Return [x, y] of the center of cell containing provided text 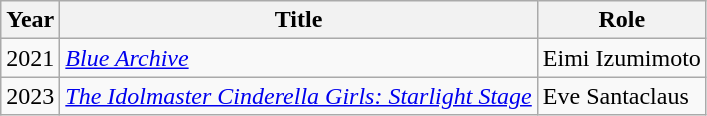
Title [298, 20]
Eve Santaclaus [622, 96]
The Idolmaster Cinderella Girls: Starlight Stage [298, 96]
Eimi Izumimoto [622, 58]
2021 [30, 58]
Role [622, 20]
Year [30, 20]
Blue Archive [298, 58]
2023 [30, 96]
